Search for the cell housing the specified text and yield its [X, Y] center coordinate. 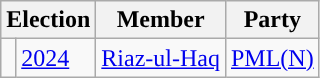
Riaz-ul-Haq [161, 58]
PML(N) [272, 58]
2024 [56, 58]
Election [48, 20]
Party [272, 20]
Member [161, 20]
